For the text-containing cell, return its midpoint in [X, Y] coordinate format. 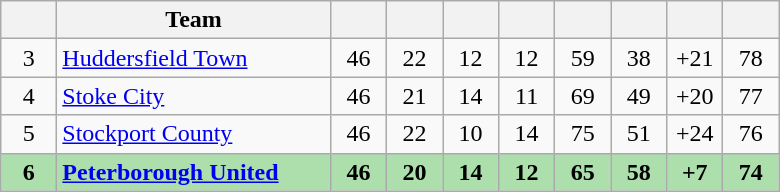
Stoke City [194, 96]
49 [639, 96]
Peterborough United [194, 172]
58 [639, 172]
59 [583, 58]
6 [29, 172]
Stockport County [194, 134]
38 [639, 58]
+21 [695, 58]
4 [29, 96]
78 [751, 58]
51 [639, 134]
21 [414, 96]
+20 [695, 96]
10 [470, 134]
20 [414, 172]
65 [583, 172]
3 [29, 58]
5 [29, 134]
+7 [695, 172]
75 [583, 134]
69 [583, 96]
74 [751, 172]
Team [194, 20]
77 [751, 96]
+24 [695, 134]
11 [527, 96]
76 [751, 134]
Huddersfield Town [194, 58]
